Identify which cell holds the provided text, then report its [x, y] central coordinate. 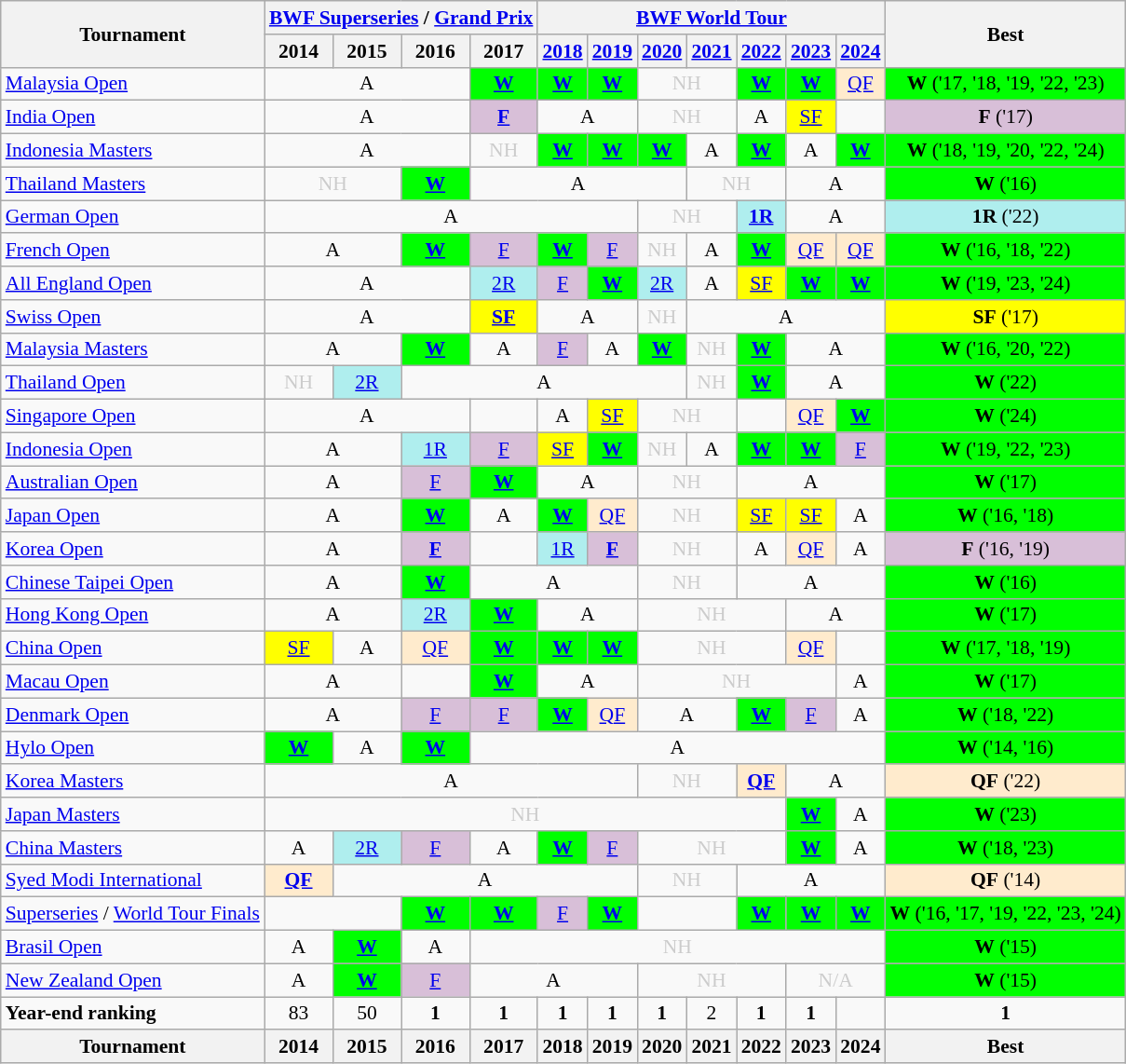
F ('17) [1006, 117]
83 [298, 1014]
Macau Open [132, 682]
Singapore Open [132, 416]
China Masters [132, 848]
W ('16, '17, '19, '22, '23, '24) [1006, 914]
BWF World Tour [712, 18]
W ('16, '18) [1006, 516]
QF ('22) [1006, 782]
Swiss Open [132, 317]
50 [367, 1014]
Thailand Open [132, 383]
French Open [132, 251]
Denmark Open [132, 715]
Hong Kong Open [132, 615]
W ('14, '16) [1006, 748]
Brasil Open [132, 948]
Indonesia Open [132, 449]
W ('16, '20, '22) [1006, 349]
Australian Open [132, 483]
W ('19, '23, '24) [1006, 283]
F ('16, '19) [1006, 549]
W ('17, '18, '19) [1006, 648]
BWF Superseries / Grand Prix [401, 18]
Superseries / World Tour Finals [132, 914]
Japan Masters [132, 814]
Malaysia Open [132, 84]
Malaysia Masters [132, 349]
All England Open [132, 283]
Syed Modi International [132, 880]
Japan Open [132, 516]
QF ('14) [1006, 880]
W ('17, '18, '19, '22, '23) [1006, 84]
1R ('22) [1006, 217]
W ('18, '19, '20, '22, '24) [1006, 151]
W ('22) [1006, 383]
Chinese Taipei Open [132, 582]
Korea Masters [132, 782]
Hylo Open [132, 748]
N/A [836, 980]
W ('19, '22, '23) [1006, 449]
India Open [132, 117]
W ('18, '22) [1006, 715]
Year-end ranking [132, 1014]
W ('23) [1006, 814]
New Zealand Open [132, 980]
W ('18, '23) [1006, 848]
W ('24) [1006, 416]
SF ('17) [1006, 317]
German Open [132, 217]
2 [712, 1014]
Korea Open [132, 549]
China Open [132, 648]
Indonesia Masters [132, 151]
Thailand Masters [132, 184]
W ('16, '18, '22) [1006, 251]
